From the cell containing the given text, extract its center point as [X, Y] coordinate. 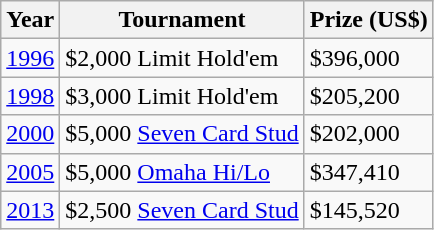
$202,000 [368, 134]
1998 [30, 96]
2013 [30, 210]
Tournament [182, 20]
$205,200 [368, 96]
Prize (US$) [368, 20]
$396,000 [368, 58]
2000 [30, 134]
2005 [30, 172]
$5,000 Omaha Hi/Lo [182, 172]
$3,000 Limit Hold'em [182, 96]
1996 [30, 58]
$145,520 [368, 210]
$347,410 [368, 172]
Year [30, 20]
$5,000 Seven Card Stud [182, 134]
$2,000 Limit Hold'em [182, 58]
$2,500 Seven Card Stud [182, 210]
